Return (X, Y) of the center of cell containing provided text 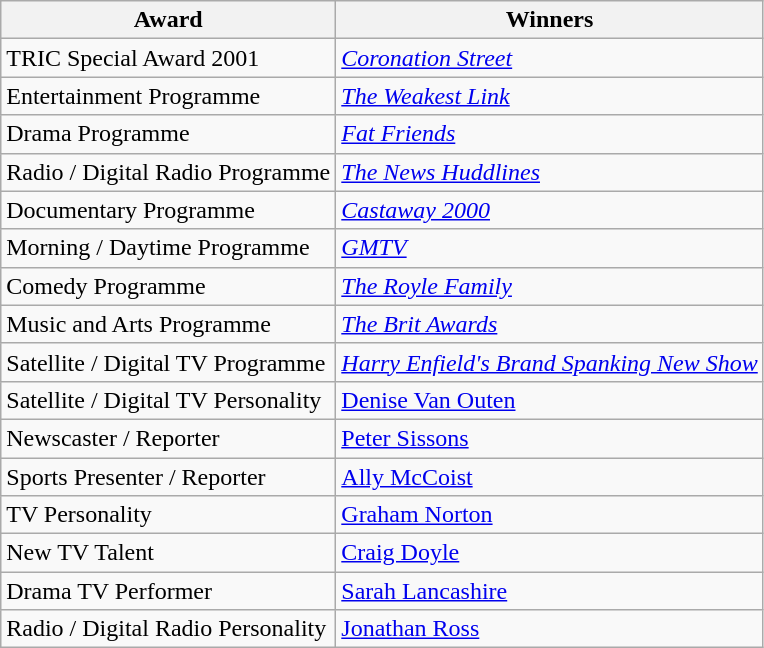
Castaway 2000 (550, 210)
Entertainment Programme (168, 96)
Fat Friends (550, 134)
Award (168, 20)
Denise Van Outen (550, 400)
The Weakest Link (550, 96)
GMTV (550, 248)
The Brit Awards (550, 324)
Sarah Lancashire (550, 591)
The News Huddlines (550, 172)
Radio / Digital Radio Programme (168, 172)
Ally McCoist (550, 477)
Coronation Street (550, 58)
Documentary Programme (168, 210)
Newscaster / Reporter (168, 438)
Sports Presenter / Reporter (168, 477)
Drama TV Performer (168, 591)
Graham Norton (550, 515)
TV Personality (168, 515)
Satellite / Digital TV Personality (168, 400)
Jonathan Ross (550, 629)
Craig Doyle (550, 553)
Radio / Digital Radio Personality (168, 629)
The Royle Family (550, 286)
Satellite / Digital TV Programme (168, 362)
Comedy Programme (168, 286)
TRIC Special Award 2001 (168, 58)
New TV Talent (168, 553)
Harry Enfield's Brand Spanking New Show (550, 362)
Morning / Daytime Programme (168, 248)
Winners (550, 20)
Peter Sissons (550, 438)
Drama Programme (168, 134)
Music and Arts Programme (168, 324)
